Capture the cell that displays the provided text and extract its (X, Y) central coordinate. 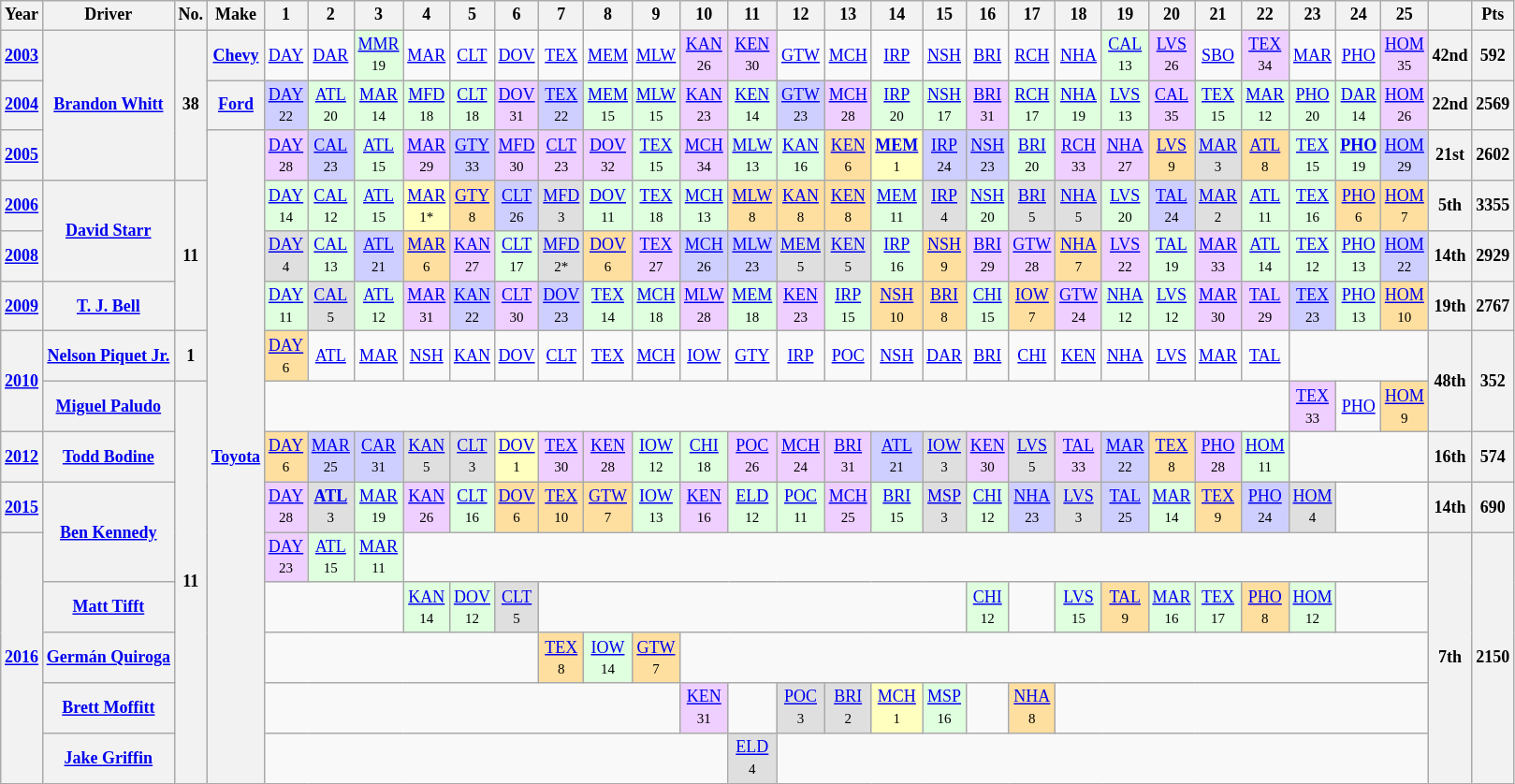
HOM9 (1404, 407)
PHO8 (1265, 607)
6 (517, 15)
LVS22 (1125, 256)
24 (1359, 15)
MCH24 (801, 457)
2767 (1493, 306)
MCH34 (704, 155)
NHA27 (1125, 155)
Year (22, 15)
IOW (704, 356)
NHA5 (1079, 206)
TAL (1265, 356)
MSP16 (945, 708)
25 (1404, 15)
MFD3 (561, 206)
Toyota (236, 457)
TEX14 (608, 306)
IOW3 (945, 457)
IOW7 (1032, 306)
KAN5 (427, 457)
Nelson Piquet Jr. (109, 356)
LVS5 (1032, 457)
KAN14 (427, 607)
No. (191, 15)
DOV23 (561, 306)
BRI20 (1032, 155)
PHO28 (1218, 457)
TEX27 (655, 256)
ELD4 (752, 758)
Miguel Paludo (109, 407)
MAR16 (1172, 607)
ATL20 (330, 106)
TEX30 (561, 457)
LVS3 (1079, 507)
TEX16 (1312, 206)
CLT23 (561, 155)
16th (1450, 457)
TEX33 (1312, 407)
GTY (752, 356)
GTW28 (1032, 256)
MEM18 (752, 306)
PHO6 (1359, 206)
MAR31 (427, 306)
16 (987, 15)
CLT3 (473, 457)
NSH20 (987, 206)
574 (1493, 457)
IRP20 (896, 106)
48th (1450, 382)
2012 (22, 457)
RCH17 (1032, 106)
TEX23 (1312, 306)
22nd (1450, 106)
TEX17 (1218, 607)
3 (378, 15)
MEM5 (801, 256)
CAL12 (330, 206)
13 (848, 15)
2602 (1493, 155)
MLW15 (655, 106)
MAR1* (427, 206)
MFD2* (561, 256)
TEX12 (1312, 256)
KAN (473, 356)
MCH25 (848, 507)
POC (848, 356)
Ben Kennedy (109, 531)
MEM15 (608, 106)
BRI29 (987, 256)
NSH17 (945, 106)
7 (561, 15)
MAR3 (1218, 155)
2009 (22, 306)
KAN16 (801, 155)
14 (896, 15)
2008 (22, 256)
GTY33 (473, 155)
Brett Moffitt (109, 708)
2004 (22, 106)
HOM12 (1312, 607)
GTW23 (801, 106)
RCH33 (1079, 155)
42nd (1450, 55)
RCH (1032, 55)
Driver (109, 15)
TAL9 (1125, 607)
12 (801, 15)
LVS9 (1172, 155)
DAR14 (1359, 106)
MCH18 (655, 306)
KEN16 (704, 507)
BRI8 (945, 306)
MLW (655, 55)
MAR19 (378, 507)
2016 (22, 658)
TEX9 (1218, 507)
2150 (1493, 658)
NSH9 (945, 256)
4 (427, 15)
POC11 (801, 507)
DAY14 (285, 206)
KAN27 (473, 256)
IRP4 (945, 206)
CHI (1032, 356)
KEN14 (752, 106)
MAR6 (427, 256)
17 (1032, 15)
2015 (22, 507)
MLW13 (752, 155)
KEN31 (704, 708)
MAR30 (1218, 306)
MAR11 (378, 558)
LVS (1172, 356)
HOM35 (1404, 55)
352 (1493, 382)
CLT26 (517, 206)
DAY23 (285, 558)
IRP16 (896, 256)
PHO19 (1359, 155)
3355 (1493, 206)
CAL35 (1172, 106)
CAR31 (378, 457)
TAL33 (1079, 457)
DOV1 (517, 457)
19th (1450, 306)
GTW24 (1079, 306)
2003 (22, 55)
MFD30 (517, 155)
IOW13 (655, 507)
TEX18 (655, 206)
MCH13 (704, 206)
Make (236, 15)
MAR2 (1218, 206)
Todd Bodine (109, 457)
TAL24 (1172, 206)
T. J. Bell (109, 306)
ATL11 (1265, 206)
Chevy (236, 55)
2010 (22, 382)
HOM11 (1265, 457)
LVS12 (1172, 306)
LVS13 (1125, 106)
MAR25 (330, 457)
IRP24 (945, 155)
21st (1450, 155)
NHA8 (1032, 708)
NHA7 (1079, 256)
MEM11 (896, 206)
MAR22 (1125, 457)
DAY22 (285, 106)
PHO20 (1312, 106)
KEN (1079, 356)
TAL25 (1125, 507)
LVS20 (1125, 206)
2569 (1493, 106)
KEN5 (848, 256)
10 (704, 15)
IOW12 (655, 457)
KAN22 (473, 306)
ATL14 (1265, 256)
KEN8 (848, 206)
HOM4 (1312, 507)
ATL8 (1265, 155)
592 (1493, 55)
NHA19 (1079, 106)
DAY (285, 55)
20 (1172, 15)
HOM22 (1404, 256)
KEN28 (608, 457)
ATL12 (378, 306)
GTW (801, 55)
GTY8 (473, 206)
KEN6 (848, 155)
2929 (1493, 256)
BRI5 (1032, 206)
BRI2 (848, 708)
TEX10 (561, 507)
7th (1450, 658)
DOV12 (473, 607)
POC26 (752, 457)
Pts (1493, 15)
BRI15 (896, 507)
KEN23 (801, 306)
Brandon Whitt (109, 105)
HOM7 (1404, 206)
POC3 (801, 708)
HOM29 (1404, 155)
8 (608, 15)
David Starr (109, 230)
5 (473, 15)
DOV31 (517, 106)
Matt Tifft (109, 607)
NSH10 (896, 306)
ELD12 (752, 507)
DAY11 (285, 306)
SBO (1218, 55)
9 (655, 15)
DOV11 (608, 206)
Ford (236, 106)
MLW23 (752, 256)
TEX22 (561, 106)
KAN23 (704, 106)
PHO24 (1265, 507)
MFD18 (427, 106)
CHI18 (704, 457)
LVS26 (1172, 55)
690 (1493, 507)
MEM (608, 55)
NHA23 (1032, 507)
MEM1 (896, 155)
NSH23 (987, 155)
LVS15 (1079, 607)
22 (1265, 15)
CLT17 (517, 256)
CLT16 (473, 507)
CLT30 (517, 306)
23 (1312, 15)
TAL19 (1172, 256)
DAY4 (285, 256)
21 (1218, 15)
MAR33 (1218, 256)
MAR29 (427, 155)
CAL5 (330, 306)
IRP15 (848, 306)
19 (1125, 15)
MMR19 (378, 55)
38 (191, 105)
ATL (330, 356)
MCH26 (704, 256)
DOV32 (608, 155)
HOM26 (1404, 106)
TEX34 (1265, 55)
ATL3 (330, 507)
IOW14 (608, 658)
CLT18 (473, 106)
MAR12 (1265, 106)
Jake Griffin (109, 758)
NHA12 (1125, 306)
TAL29 (1265, 306)
HOM10 (1404, 306)
15 (945, 15)
MCH1 (896, 708)
Germán Quiroga (109, 658)
18 (1079, 15)
MLW28 (704, 306)
CLT5 (517, 607)
5th (1450, 206)
MCH28 (848, 106)
2 (330, 15)
2006 (22, 206)
MSP3 (945, 507)
CHI15 (987, 306)
2005 (22, 155)
MLW8 (752, 206)
CAL23 (330, 155)
KAN8 (801, 206)
